Provide the [x, y] coordinate of the cell's center where the given text is located.  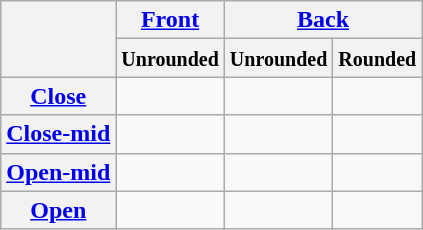
Close [58, 96]
Back [322, 20]
Rounded [378, 58]
Front [170, 20]
Close-mid [58, 134]
Open [58, 210]
Open-mid [58, 172]
